Locate the cell with the specified text and output its (x, y) center coordinate. 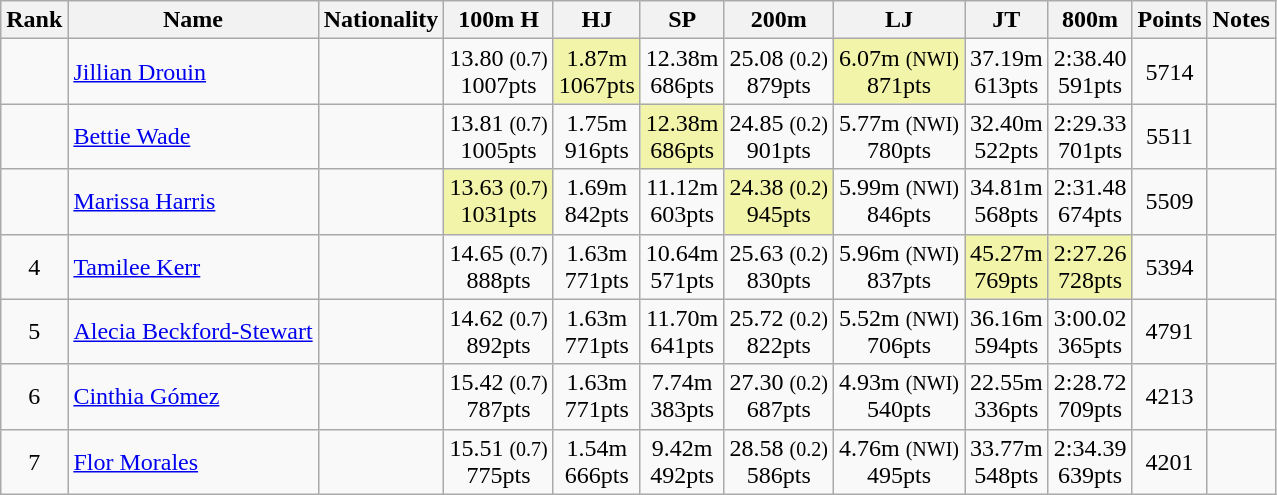
2:29.33 701pts (1090, 136)
22.55m 336pts (1006, 396)
HJ (596, 20)
5 (34, 332)
6 (34, 396)
3:00.02 365pts (1090, 332)
36.16m 594pts (1006, 332)
10.64m 571pts (682, 266)
Alecia Beckford-Stewart (193, 332)
2:28.72 709pts (1090, 396)
4201 (1170, 462)
Rank (34, 20)
4.76m (NWI) 495pts (898, 462)
Jillian Drouin (193, 72)
13.80 (0.7) 1007pts (498, 72)
1.75m 916pts (596, 136)
5.77m (NWI) 780pts (898, 136)
5509 (1170, 202)
28.58 (0.2) 586pts (778, 462)
2:34.39 639pts (1090, 462)
2:31.48 674pts (1090, 202)
Bettie Wade (193, 136)
7.74m 383pts (682, 396)
Notes (1241, 20)
4791 (1170, 332)
2:27.26 728pts (1090, 266)
33.77m 548pts (1006, 462)
7 (34, 462)
1.54m 666pts (596, 462)
5.96m (NWI) 837pts (898, 266)
11.12m 603pts (682, 202)
5.52m (NWI) 706pts (898, 332)
100m H (498, 20)
800m (1090, 20)
1.87m 1067pts (596, 72)
25.08 (0.2) 879pts (778, 72)
34.81m 568pts (1006, 202)
9.42m 492pts (682, 462)
13.63 (0.7) 1031pts (498, 202)
200m (778, 20)
Cinthia Gómez (193, 396)
5.99m (NWI) 846pts (898, 202)
4213 (1170, 396)
4 (34, 266)
11.70m 641pts (682, 332)
Nationality (381, 20)
32.40m 522pts (1006, 136)
13.81 (0.7) 1005pts (498, 136)
37.19m 613pts (1006, 72)
5394 (1170, 266)
Name (193, 20)
15.51 (0.7) 775pts (498, 462)
SP (682, 20)
5714 (1170, 72)
14.62 (0.7) 892pts (498, 332)
25.72 (0.2) 822pts (778, 332)
25.63 (0.2) 830pts (778, 266)
24.85 (0.2) 901pts (778, 136)
15.42 (0.7) 787pts (498, 396)
JT (1006, 20)
27.30 (0.2) 687pts (778, 396)
2:38.40 591pts (1090, 72)
Flor Morales (193, 462)
1.69m 842pts (596, 202)
24.38 (0.2) 945pts (778, 202)
45.27m 769pts (1006, 266)
4.93m (NWI) 540pts (898, 396)
Points (1170, 20)
Marissa Harris (193, 202)
Tamilee Kerr (193, 266)
5511 (1170, 136)
14.65 (0.7) 888pts (498, 266)
6.07m (NWI) 871pts (898, 72)
LJ (898, 20)
